Determine the [X, Y] coordinate at the center of the cell enclosing the given text.  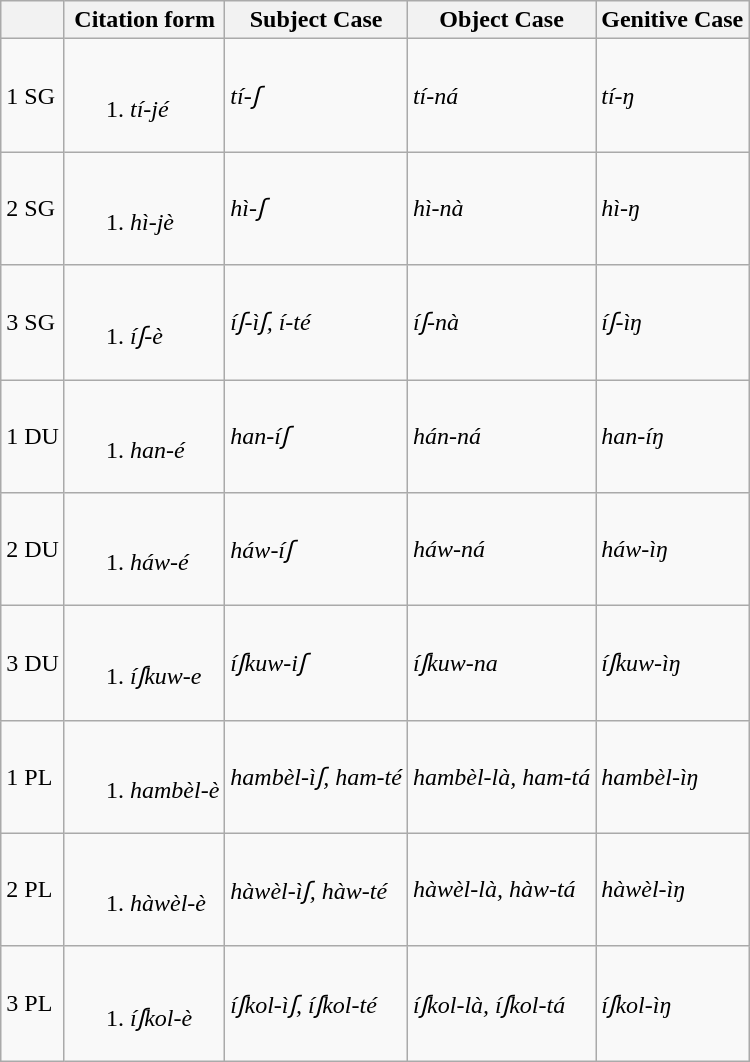
háw-íʃ [316, 550]
2 PL [33, 890]
Citation form [144, 20]
hàwèl-là, hàw-tá [501, 890]
hì-ʃ [316, 208]
han-íŋ [672, 436]
hán-ná [501, 436]
háw-ìŋ [672, 550]
hì-nà [501, 208]
1 SG [33, 96]
3 DU [33, 664]
hì-ŋ [672, 208]
hàwèl-ìŋ [672, 890]
íʃkuw-e [144, 664]
íʃkuw-ìŋ [672, 664]
háw-ná [501, 550]
íʃkol-là, íʃkol-tá [501, 1004]
íʃ-nà [501, 322]
tí-jé [144, 96]
íʃkol-è [144, 1004]
3 PL [33, 1004]
Object Case [501, 20]
hambèl-ìŋ [672, 776]
1 DU [33, 436]
íʃkol-ìŋ [672, 1004]
tí-ŋ [672, 96]
íʃ-ìʃ, í-té [316, 322]
hambèl-è [144, 776]
1 PL [33, 776]
han-íʃ [316, 436]
3 SG [33, 322]
háw-é [144, 550]
hàwèl-è [144, 890]
íʃkol-ìʃ, íʃkol-té [316, 1004]
íʃkuw-na [501, 664]
íʃ-è [144, 322]
íʃkuw-iʃ [316, 664]
han-é [144, 436]
Genitive Case [672, 20]
íʃ-ìŋ [672, 322]
tí-ʃ [316, 96]
hambèl-là, ham-tá [501, 776]
hambèl-ìʃ, ham-té [316, 776]
hàwèl-ìʃ, hàw-té [316, 890]
Subject Case [316, 20]
2 DU [33, 550]
tí-ná [501, 96]
2 SG [33, 208]
hì-jè [144, 208]
